For the text-containing cell, return its midpoint in (X, Y) coordinate format. 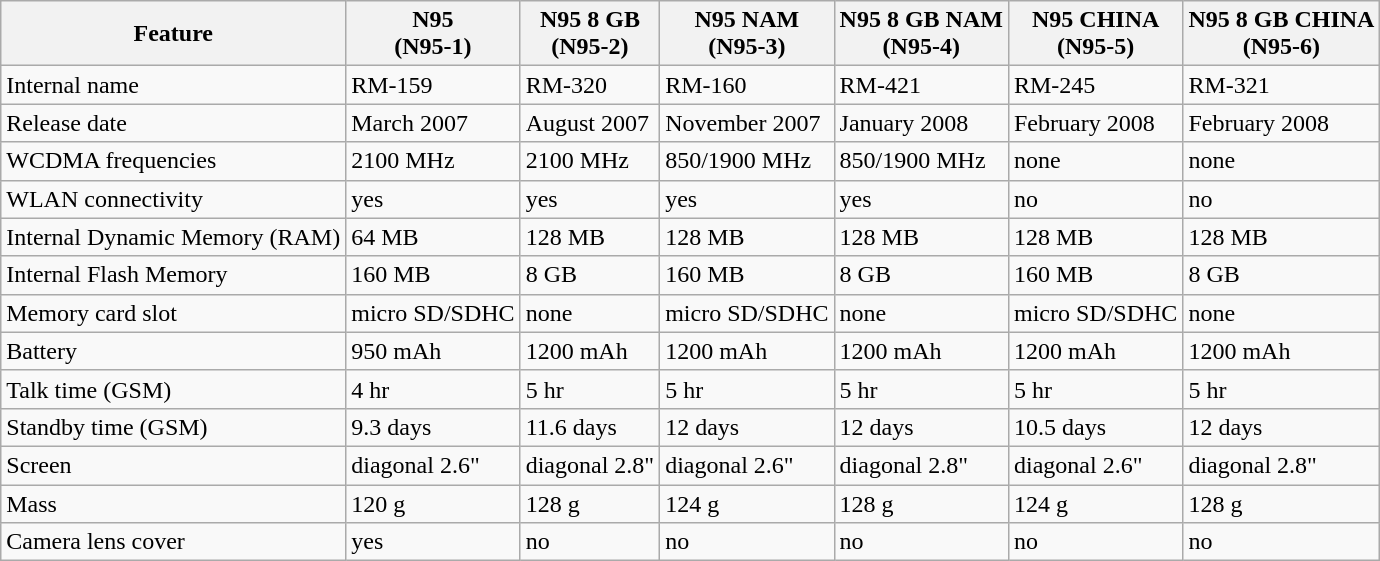
N95 8 GB CHINA(N95-6) (1282, 34)
Internal name (174, 85)
WLAN connectivity (174, 199)
RM-245 (1095, 85)
Battery (174, 351)
RM-159 (433, 85)
Screen (174, 465)
January 2008 (921, 123)
11.6 days (590, 427)
RM-160 (747, 85)
Standby time (GSM) (174, 427)
WCDMA frequencies (174, 161)
N95 CHINA(N95-5) (1095, 34)
RM-320 (590, 85)
64 MB (433, 237)
4 hr (433, 389)
10.5 days (1095, 427)
August 2007 (590, 123)
N95(N95-1) (433, 34)
N95 8 GB(N95-2) (590, 34)
950 mAh (433, 351)
N95 8 GB NAM(N95-4) (921, 34)
Feature (174, 34)
9.3 days (433, 427)
Release date (174, 123)
120 g (433, 503)
RM-321 (1282, 85)
Talk time (GSM) (174, 389)
November 2007 (747, 123)
Internal Flash Memory (174, 275)
N95 NAM(N95-3) (747, 34)
Memory card slot (174, 313)
March 2007 (433, 123)
Internal Dynamic Memory (RAM) (174, 237)
Mass (174, 503)
Camera lens cover (174, 542)
RM-421 (921, 85)
